Find where the given text appears and provide that cell's center as (X, Y) coordinate. 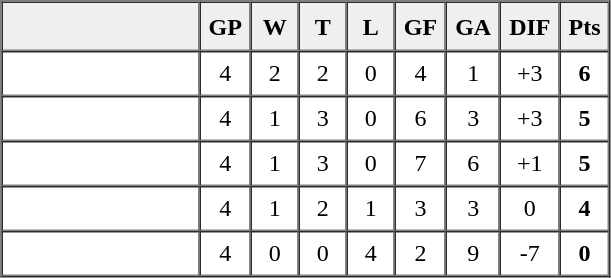
W (275, 27)
9 (473, 254)
GF (420, 27)
GA (473, 27)
L (371, 27)
T (323, 27)
DIF (530, 27)
-7 (530, 254)
+1 (530, 164)
Pts (585, 27)
GP (226, 27)
7 (420, 164)
